From the cell containing the given text, extract its center point as (x, y) coordinate. 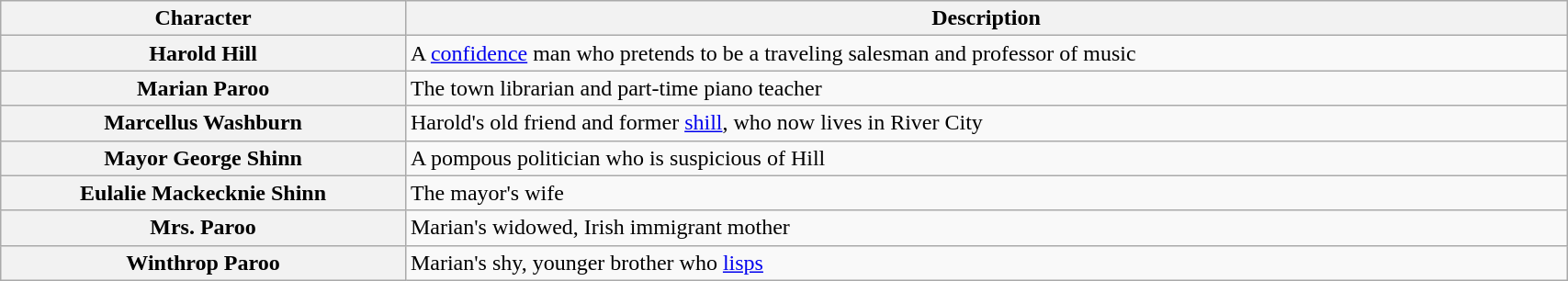
Marian's shy, younger brother who lisps (986, 263)
A pompous politician who is suspicious of Hill (986, 158)
Character (204, 18)
Harold Hill (204, 53)
Eulalie Mackecknie Shinn (204, 193)
Marian Paroo (204, 88)
Mrs. Paroo (204, 228)
Mayor George Shinn (204, 158)
Harold's old friend and former shill, who now lives in River City (986, 123)
Description (986, 18)
A confidence man who pretends to be a traveling salesman and professor of music (986, 53)
Marcellus Washburn (204, 123)
The town librarian and part-time piano teacher (986, 88)
Marian's widowed, Irish immigrant mother (986, 228)
The mayor's wife (986, 193)
Winthrop Paroo (204, 263)
